Locate the cell with the specified text and output its (X, Y) center coordinate. 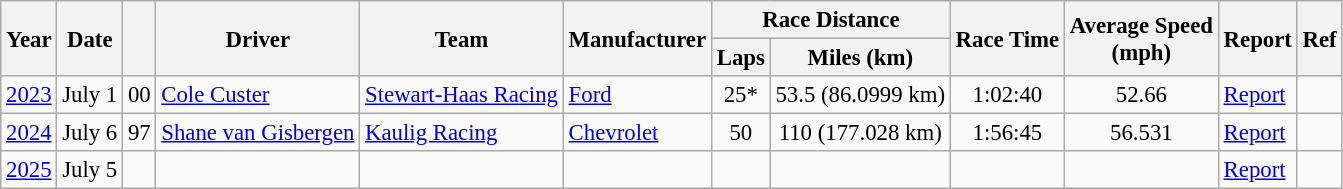
56.531 (1141, 133)
25* (740, 95)
53.5 (86.0999 km) (860, 95)
1:02:40 (1007, 95)
Chevrolet (637, 133)
Driver (258, 38)
2025 (29, 170)
Stewart-Haas Racing (462, 95)
Laps (740, 58)
Year (29, 38)
Team (462, 38)
Ford (637, 95)
Miles (km) (860, 58)
Ref (1320, 38)
July 6 (90, 133)
Race Distance (830, 20)
Cole Custer (258, 95)
2023 (29, 95)
Race Time (1007, 38)
July 1 (90, 95)
110 (177.028 km) (860, 133)
Date (90, 38)
1:56:45 (1007, 133)
00 (140, 95)
2024 (29, 133)
97 (140, 133)
52.66 (1141, 95)
Kaulig Racing (462, 133)
Shane van Gisbergen (258, 133)
50 (740, 133)
July 5 (90, 170)
Manufacturer (637, 38)
Average Speed(mph) (1141, 38)
